Return the (x, y) coordinate for the center point of the cell that contains the specified text.  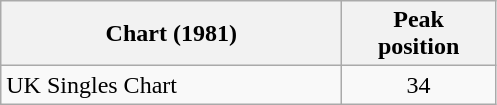
Peakposition (419, 34)
UK Singles Chart (172, 85)
34 (419, 85)
Chart (1981) (172, 34)
